From the cell containing the given text, extract its center point as [X, Y] coordinate. 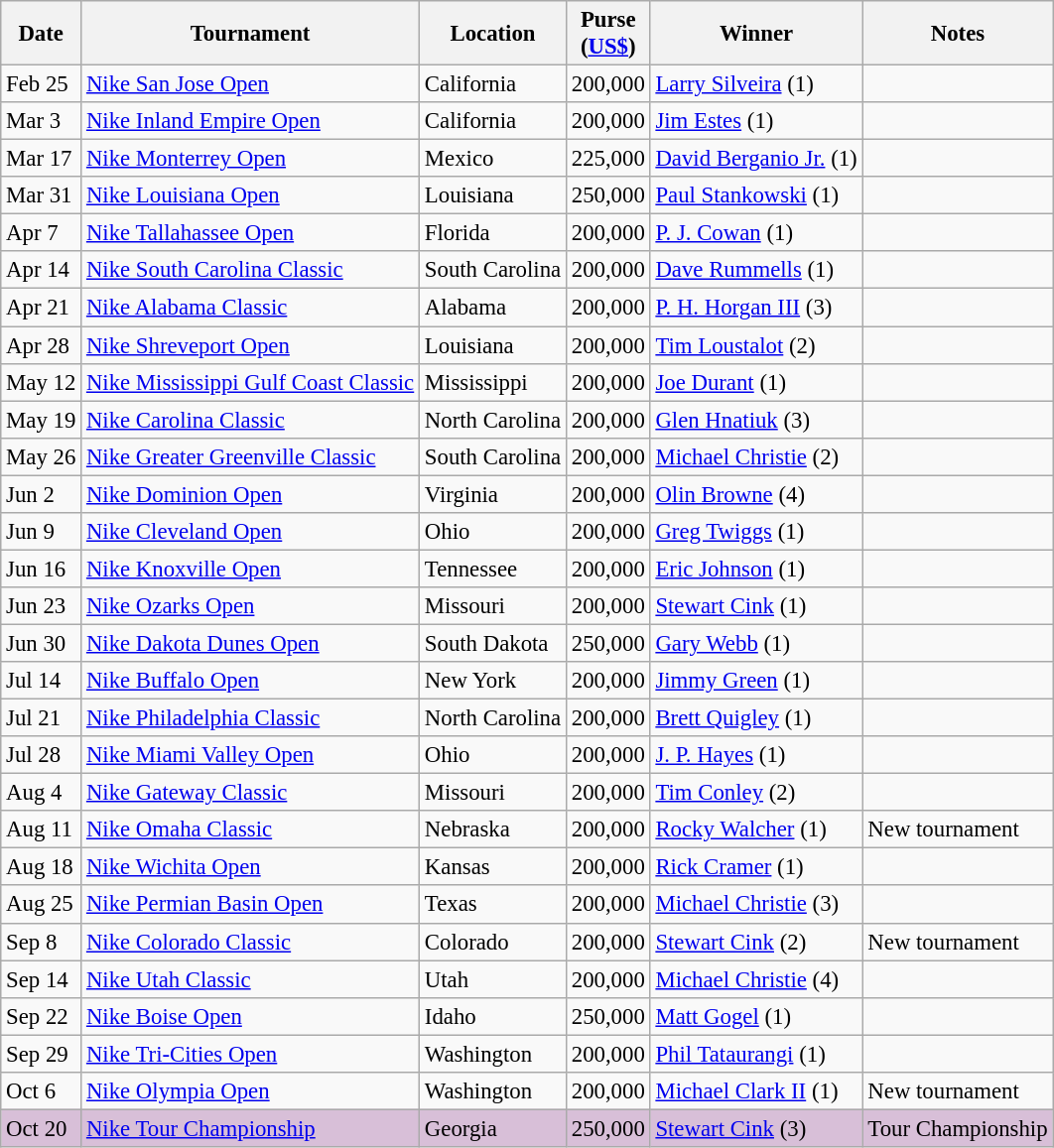
Phil Tataurangi (1) [756, 1054]
Joe Durant (1) [756, 382]
Purse(US$) [607, 34]
Nike Mississippi Gulf Coast Classic [250, 382]
Mar 17 [42, 159]
Jul 21 [42, 718]
Jun 2 [42, 494]
Aug 25 [42, 905]
Jun 16 [42, 569]
Nike Gateway Classic [250, 793]
Nike Cleveland Open [250, 532]
Utah [493, 979]
Michael Christie (2) [756, 456]
Nike Olympia Open [250, 1091]
Nike Ozarks Open [250, 606]
Apr 14 [42, 271]
Colorado [493, 942]
Michael Christie (3) [756, 905]
Idaho [493, 1016]
Nike Tour Championship [250, 1128]
Mexico [493, 159]
Oct 6 [42, 1091]
Tim Loustalot (2) [756, 345]
Nike Shreveport Open [250, 345]
Georgia [493, 1128]
May 12 [42, 382]
Nike Knoxville Open [250, 569]
Tour Championship [958, 1128]
Nike Greater Greenville Classic [250, 456]
Nike Inland Empire Open [250, 121]
Date [42, 34]
Location [493, 34]
May 19 [42, 420]
Sep 29 [42, 1054]
Nike Philadelphia Classic [250, 718]
Sep 8 [42, 942]
P. H. Horgan III (3) [756, 308]
Apr 7 [42, 233]
May 26 [42, 456]
Nike Dominion Open [250, 494]
Jul 28 [42, 755]
South Dakota [493, 643]
Mar 31 [42, 195]
Stewart Cink (1) [756, 606]
Larry Silveira (1) [756, 84]
Texas [493, 905]
Nike Buffalo Open [250, 681]
Florida [493, 233]
Jun 9 [42, 532]
Aug 18 [42, 867]
Michael Clark II (1) [756, 1091]
Jim Estes (1) [756, 121]
J. P. Hayes (1) [756, 755]
Eric Johnson (1) [756, 569]
Aug 4 [42, 793]
Mar 3 [42, 121]
Sep 22 [42, 1016]
Nike Omaha Classic [250, 829]
Jun 30 [42, 643]
Nike Boise Open [250, 1016]
Tournament [250, 34]
David Berganio Jr. (1) [756, 159]
Notes [958, 34]
Michael Christie (4) [756, 979]
Mississippi [493, 382]
Alabama [493, 308]
Nike Tallahassee Open [250, 233]
Nike San Jose Open [250, 84]
Nike Utah Classic [250, 979]
Aug 11 [42, 829]
P. J. Cowan (1) [756, 233]
Rocky Walcher (1) [756, 829]
Nike Permian Basin Open [250, 905]
Kansas [493, 867]
Nike Wichita Open [250, 867]
225,000 [607, 159]
Gary Webb (1) [756, 643]
Jun 23 [42, 606]
Oct 20 [42, 1128]
Stewart Cink (3) [756, 1128]
Olin Browne (4) [756, 494]
Nike Monterrey Open [250, 159]
Glen Hnatiuk (3) [756, 420]
Nike South Carolina Classic [250, 271]
Nike Tri-Cities Open [250, 1054]
Nike Carolina Classic [250, 420]
Apr 28 [42, 345]
Nebraska [493, 829]
New York [493, 681]
Nike Alabama Classic [250, 308]
Paul Stankowski (1) [756, 195]
Tennessee [493, 569]
Tim Conley (2) [756, 793]
Nike Louisiana Open [250, 195]
Virginia [493, 494]
Nike Colorado Classic [250, 942]
Sep 14 [42, 979]
Greg Twiggs (1) [756, 532]
Nike Dakota Dunes Open [250, 643]
Jul 14 [42, 681]
Jimmy Green (1) [756, 681]
Winner [756, 34]
Apr 21 [42, 308]
Feb 25 [42, 84]
Dave Rummells (1) [756, 271]
Stewart Cink (2) [756, 942]
Rick Cramer (1) [756, 867]
Nike Miami Valley Open [250, 755]
Matt Gogel (1) [756, 1016]
Brett Quigley (1) [756, 718]
